Detect which cell encompasses the target text, then output its (X, Y) center coordinate. 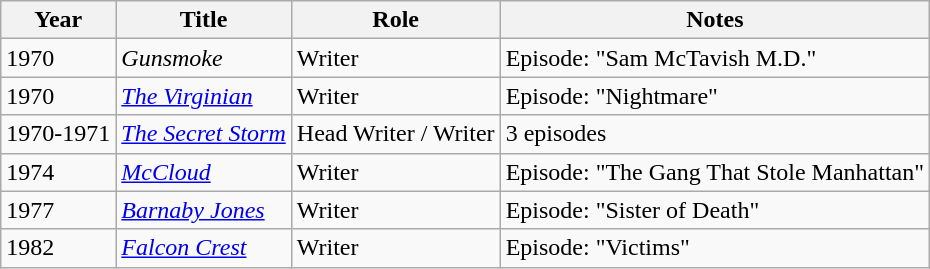
Barnaby Jones (204, 210)
Episode: "Nightmare" (714, 96)
Role (396, 20)
1977 (58, 210)
1974 (58, 172)
McCloud (204, 172)
The Secret Storm (204, 134)
Episode: "Sam McTavish M.D." (714, 58)
Head Writer / Writer (396, 134)
Episode: "Sister of Death" (714, 210)
Episode: "The Gang That Stole Manhattan" (714, 172)
3 episodes (714, 134)
Episode: "Victims" (714, 248)
Falcon Crest (204, 248)
The Virginian (204, 96)
Gunsmoke (204, 58)
1970-1971 (58, 134)
1982 (58, 248)
Year (58, 20)
Notes (714, 20)
Title (204, 20)
